Return the (x, y) coordinate for the center point of the cell that contains the specified text.  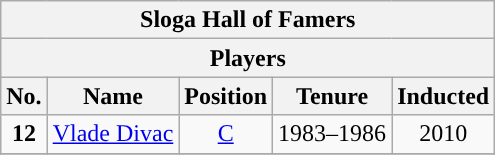
Position (226, 96)
12 (24, 134)
Inducted (444, 96)
2010 (444, 134)
1983–1986 (332, 134)
No. (24, 96)
Vlade Divac (113, 134)
C (226, 134)
Players (248, 58)
Name (113, 96)
Sloga Hall of Famers (248, 20)
Tenure (332, 96)
